Capture the cell that displays the provided text and extract its [X, Y] central coordinate. 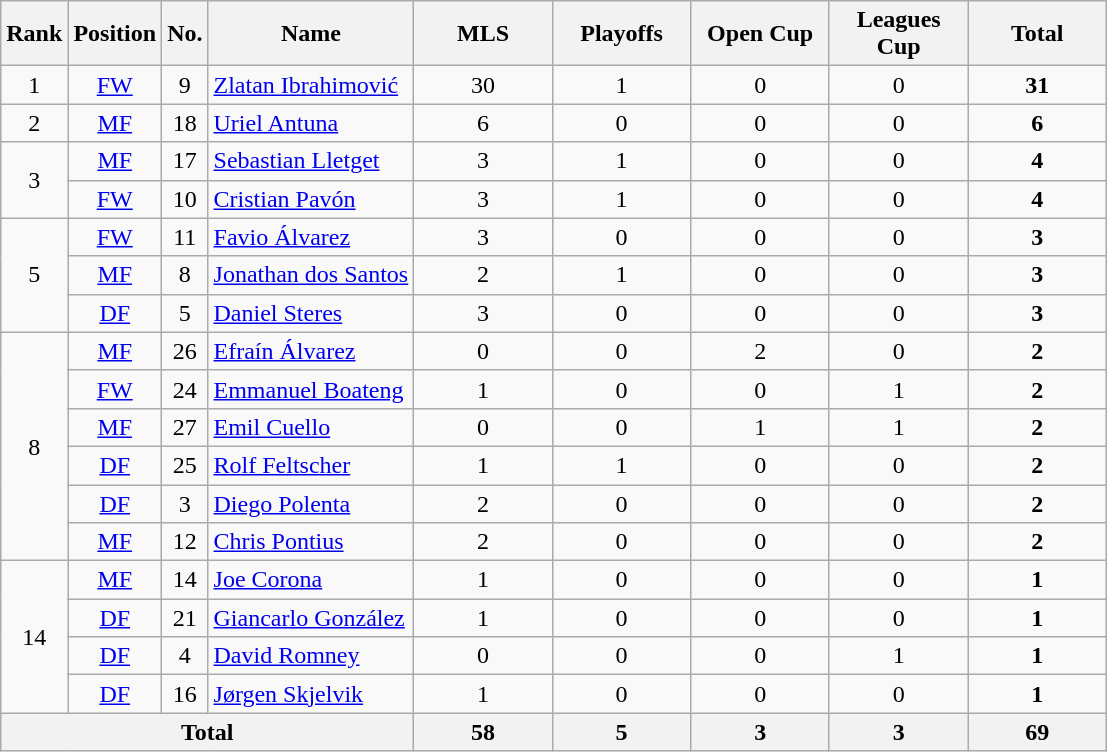
9 [185, 85]
Playoffs [622, 34]
No. [185, 34]
26 [185, 351]
16 [185, 694]
Daniel Steres [311, 313]
David Romney [311, 656]
Emil Cuello [311, 427]
27 [185, 427]
17 [185, 161]
25 [185, 465]
18 [185, 123]
Cristian Pavón [311, 199]
Leagues Cup [898, 34]
Jørgen Skjelvik [311, 694]
Name [311, 34]
Uriel Antuna [311, 123]
Giancarlo González [311, 618]
21 [185, 618]
Position [115, 34]
Open Cup [760, 34]
Sebastian Lletget [311, 161]
Emmanuel Boateng [311, 389]
31 [1038, 85]
Rank [34, 34]
Diego Polenta [311, 503]
Rolf Feltscher [311, 465]
30 [484, 85]
Favio Álvarez [311, 237]
24 [185, 389]
Joe Corona [311, 580]
58 [484, 732]
11 [185, 237]
MLS [484, 34]
10 [185, 199]
Efraín Álvarez [311, 351]
Jonathan dos Santos [311, 275]
69 [1038, 732]
Zlatan Ibrahimović [311, 85]
Chris Pontius [311, 542]
12 [185, 542]
